Identify which cell holds the provided text, then report its [x, y] central coordinate. 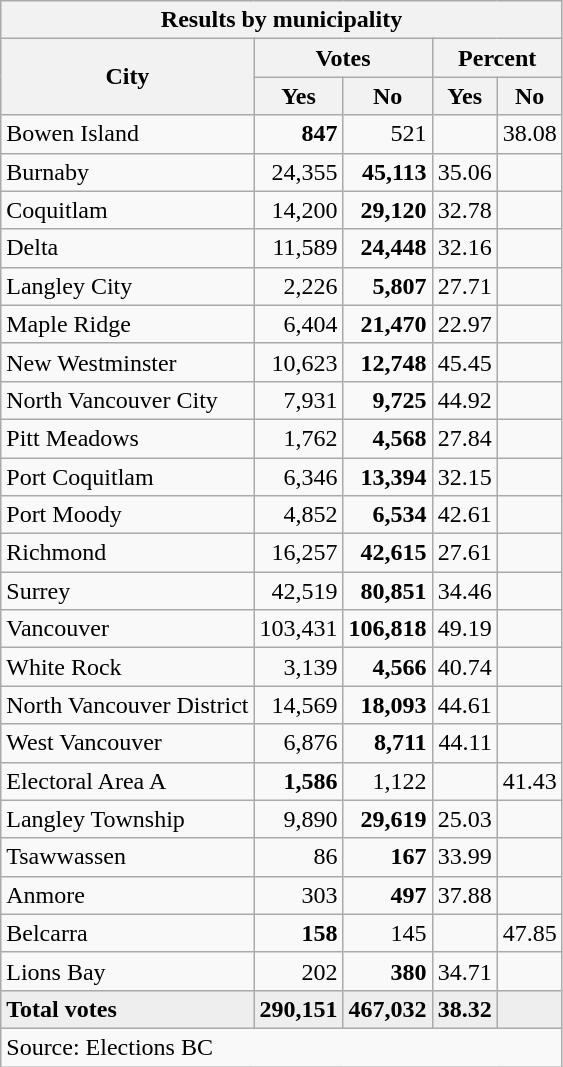
44.61 [464, 705]
80,851 [388, 591]
Belcarra [128, 933]
Results by municipality [282, 20]
158 [298, 933]
Tsawwassen [128, 857]
38.08 [530, 134]
3,139 [298, 667]
1,122 [388, 781]
290,151 [298, 1009]
Vancouver [128, 629]
9,890 [298, 819]
Bowen Island [128, 134]
West Vancouver [128, 743]
Maple Ridge [128, 324]
32.15 [464, 477]
6,534 [388, 515]
North Vancouver District [128, 705]
4,566 [388, 667]
11,589 [298, 248]
Lions Bay [128, 971]
8,711 [388, 743]
497 [388, 895]
1,762 [298, 438]
27.61 [464, 553]
North Vancouver City [128, 400]
24,355 [298, 172]
Anmore [128, 895]
47.85 [530, 933]
Percent [497, 58]
145 [388, 933]
202 [298, 971]
29,619 [388, 819]
847 [298, 134]
Burnaby [128, 172]
45,113 [388, 172]
Votes [343, 58]
49.19 [464, 629]
10,623 [298, 362]
22.97 [464, 324]
Langley City [128, 286]
33.99 [464, 857]
Source: Elections BC [282, 1047]
86 [298, 857]
1,586 [298, 781]
380 [388, 971]
Electoral Area A [128, 781]
27.71 [464, 286]
7,931 [298, 400]
45.45 [464, 362]
Delta [128, 248]
6,346 [298, 477]
32.78 [464, 210]
37.88 [464, 895]
32.16 [464, 248]
18,093 [388, 705]
City [128, 77]
103,431 [298, 629]
35.06 [464, 172]
42.61 [464, 515]
41.43 [530, 781]
106,818 [388, 629]
16,257 [298, 553]
27.84 [464, 438]
14,569 [298, 705]
303 [298, 895]
New Westminster [128, 362]
6,404 [298, 324]
Total votes [128, 1009]
Pitt Meadows [128, 438]
167 [388, 857]
24,448 [388, 248]
9,725 [388, 400]
34.46 [464, 591]
6,876 [298, 743]
42,615 [388, 553]
38.32 [464, 1009]
521 [388, 134]
44.11 [464, 743]
4,852 [298, 515]
Port Moody [128, 515]
42,519 [298, 591]
Richmond [128, 553]
Langley Township [128, 819]
40.74 [464, 667]
44.92 [464, 400]
467,032 [388, 1009]
14,200 [298, 210]
Surrey [128, 591]
2,226 [298, 286]
34.71 [464, 971]
13,394 [388, 477]
29,120 [388, 210]
Port Coquitlam [128, 477]
5,807 [388, 286]
White Rock [128, 667]
25.03 [464, 819]
4,568 [388, 438]
Coquitlam [128, 210]
12,748 [388, 362]
21,470 [388, 324]
